Return [x, y] of the center of cell containing provided text 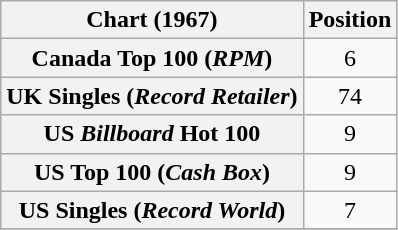
74 [350, 96]
Position [350, 20]
US Billboard Hot 100 [152, 134]
7 [350, 210]
UK Singles (Record Retailer) [152, 96]
US Top 100 (Cash Box) [152, 172]
Canada Top 100 (RPM) [152, 58]
6 [350, 58]
Chart (1967) [152, 20]
US Singles (Record World) [152, 210]
